Determine the [x, y] coordinate at the center of the cell enclosing the given text.  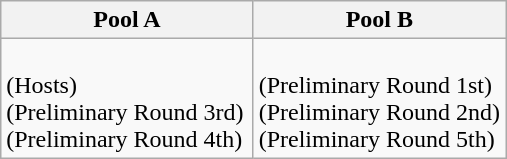
Pool B [379, 20]
Pool A [127, 20]
(Hosts) (Preliminary Round 3rd) (Preliminary Round 4th) [127, 98]
(Preliminary Round 1st) (Preliminary Round 2nd) (Preliminary Round 5th) [379, 98]
